Find where the given text appears and provide that cell's center as (x, y) coordinate. 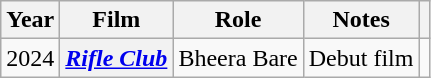
Notes (361, 20)
Rifle Club (116, 58)
Film (116, 20)
Role (238, 20)
Debut film (361, 58)
2024 (30, 58)
Year (30, 20)
Bheera Bare (238, 58)
